Search for the cell housing the specified text and yield its [X, Y] center coordinate. 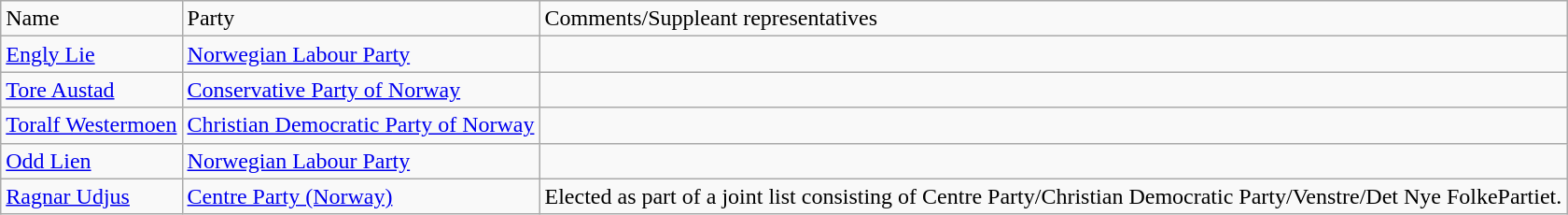
Toralf Westermoen [91, 125]
Engly Lie [91, 54]
Name [91, 19]
Comments/Suppleant representatives [1053, 19]
Odd Lien [91, 161]
Elected as part of a joint list consisting of Centre Party/Christian Democratic Party/Venstre/Det Nye FolkePartiet. [1053, 196]
Conservative Party of Norway [360, 90]
Party [360, 19]
Ragnar Udjus [91, 196]
Tore Austad [91, 90]
Christian Democratic Party of Norway [360, 125]
Centre Party (Norway) [360, 196]
